Detect which cell encompasses the target text, then output its (X, Y) center coordinate. 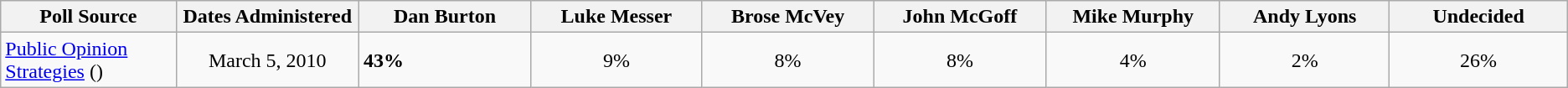
Dan Burton (446, 17)
Brose McVey (787, 17)
Undecided (1478, 17)
4% (1132, 60)
26% (1478, 60)
2% (1304, 60)
43% (446, 60)
Public Opinion Strategies () (89, 60)
Dates Administered (268, 17)
Luke Messer (616, 17)
9% (616, 60)
Mike Murphy (1132, 17)
March 5, 2010 (268, 60)
Andy Lyons (1304, 17)
Poll Source (89, 17)
John McGoff (960, 17)
